From the cell containing the given text, extract its center point as (X, Y) coordinate. 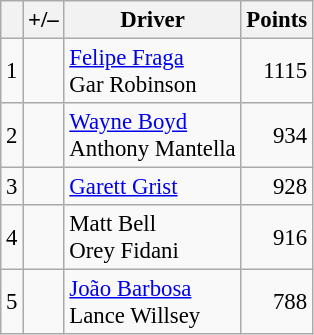
João Barbosa Lance Willsey (152, 302)
928 (276, 187)
Felipe Fraga Gar Robinson (152, 72)
Garett Grist (152, 187)
788 (276, 302)
Wayne Boyd Anthony Mantella (152, 136)
Points (276, 20)
Matt Bell Orey Fidani (152, 238)
3 (12, 187)
5 (12, 302)
Driver (152, 20)
1 (12, 72)
+/– (44, 20)
4 (12, 238)
934 (276, 136)
2 (12, 136)
1115 (276, 72)
916 (276, 238)
